Search for the cell housing the specified text and yield its [X, Y] center coordinate. 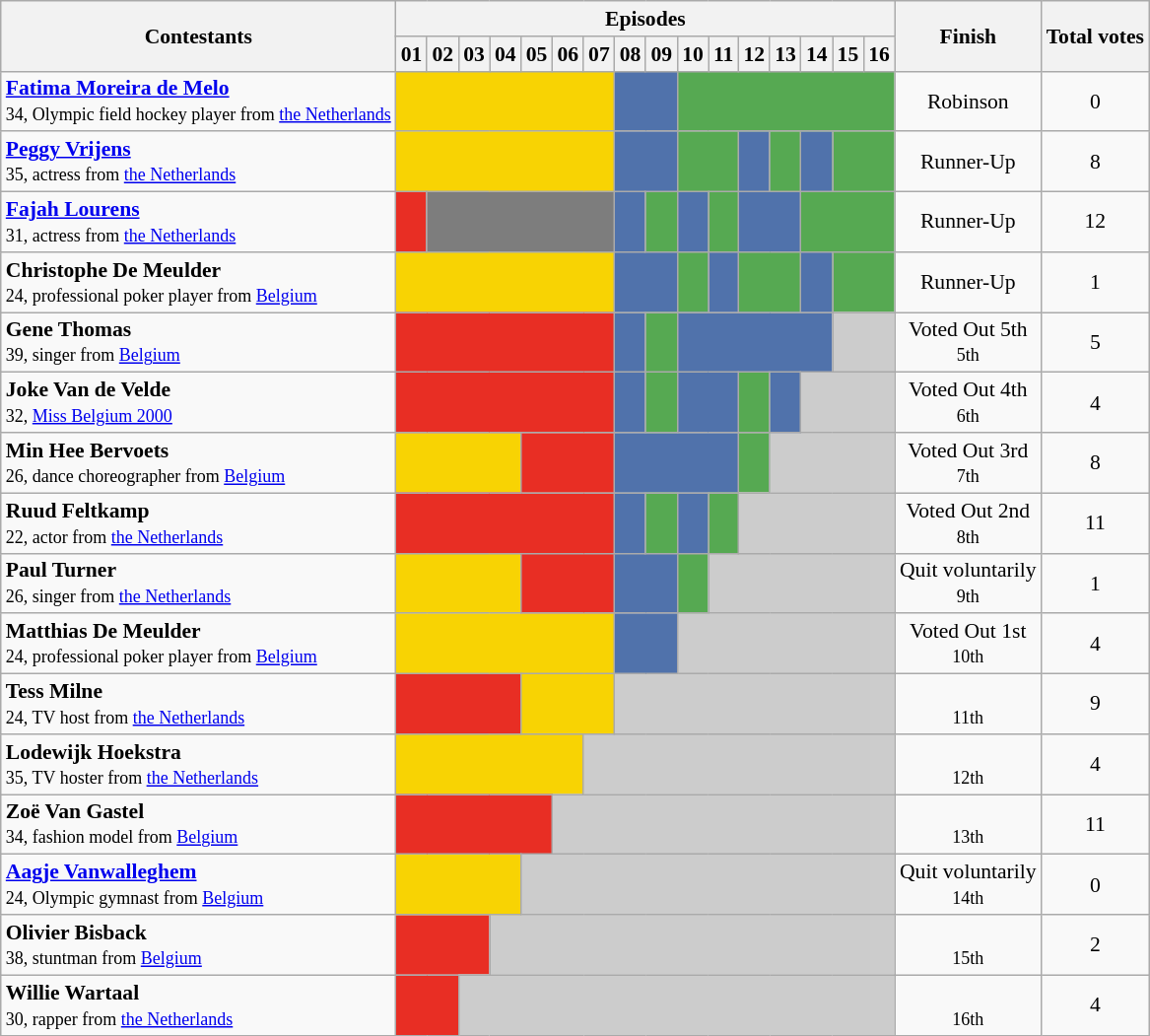
Fajah Lourens31, actress from the Netherlands [199, 223]
07 [599, 54]
02 [442, 54]
01 [412, 54]
11th [968, 704]
Voted Out 4th6th [968, 402]
Quit voluntarily9th [968, 584]
Ruud Feltkamp22, actor from the Netherlands [199, 522]
13th [968, 824]
Contestants [199, 35]
Paul Turner26, singer from the Netherlands [199, 584]
Total votes [1096, 35]
Matthias De Meulder24, professional poker player from Belgium [199, 645]
14 [817, 54]
13 [785, 54]
Lodewijk Hoekstra35, TV hoster from the Netherlands [199, 765]
15th [968, 944]
Robinson [968, 101]
10 [693, 54]
05 [537, 54]
16 [879, 54]
Fatima Moreira de Melo34, Olympic field hockey player from the Netherlands [199, 101]
12th [968, 765]
Gene Thomas39, singer from Belgium [199, 343]
Peggy Vrijens35, actress from the Netherlands [199, 162]
Voted Out 5th5th [968, 343]
06 [568, 54]
Quit voluntarily14th [968, 885]
08 [631, 54]
Episodes [645, 19]
2 [1096, 944]
Min Hee Bervoets26, dance choreographer from Belgium [199, 463]
9 [1096, 704]
Tess Milne24, TV host from the Netherlands [199, 704]
Zoë Van Gastel34, fashion model from Belgium [199, 824]
15 [848, 54]
Voted Out 2nd8th [968, 522]
Olivier Bisback38, stuntman from Belgium [199, 944]
09 [661, 54]
5 [1096, 343]
Willie Wartaal30, rapper from the Netherlands [199, 1005]
Finish [968, 35]
Joke Van de Velde32, Miss Belgium 2000 [199, 402]
Voted Out 1st10th [968, 645]
Voted Out 3rd7th [968, 463]
Aagje Vanwalleghem24, Olympic gymnast from Belgium [199, 885]
16th [968, 1005]
Christophe De Meulder24, professional poker player from Belgium [199, 282]
04 [506, 54]
03 [474, 54]
